Search for the cell housing the specified text and yield its (X, Y) center coordinate. 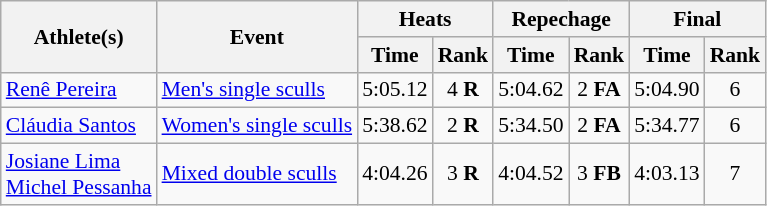
4 R (464, 90)
4:03.13 (666, 174)
4:04.26 (394, 174)
3 R (464, 174)
Mixed double sculls (258, 174)
Final (697, 19)
2 R (464, 126)
3 FB (600, 174)
Event (258, 36)
5:38.62 (394, 126)
Cláudia Santos (79, 126)
5:34.77 (666, 126)
Women's single sculls (258, 126)
Renê Pereira (79, 90)
Repechage (561, 19)
7 (736, 174)
Athlete(s) (79, 36)
Heats (425, 19)
5:05.12 (394, 90)
5:34.50 (530, 126)
5:04.62 (530, 90)
5:04.90 (666, 90)
Josiane LimaMichel Pessanha (79, 174)
Men's single sculls (258, 90)
4:04.52 (530, 174)
